Provide the (x, y) coordinate of the cell's center where the given text is located.  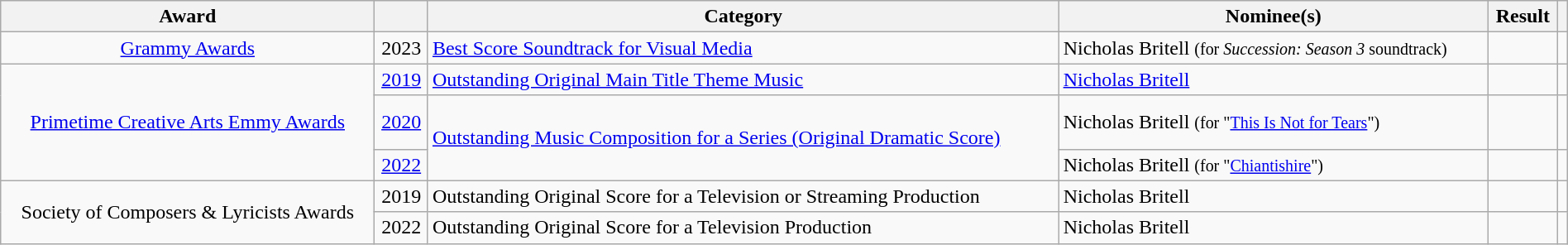
Outstanding Original Main Title Theme Music (743, 79)
Society of Composers & Lyricists Awards (188, 212)
Nicholas Britell (for "Chiantishire") (1274, 165)
Result (1523, 17)
Grammy Awards (188, 48)
Award (188, 17)
Outstanding Music Composition for a Series (Original Dramatic Score) (743, 137)
Outstanding Original Score for a Television Production (743, 228)
Nicholas Britell (for Succession: Season 3 soundtrack) (1274, 48)
Outstanding Original Score for a Television or Streaming Production (743, 196)
Best Score Soundtrack for Visual Media (743, 48)
Category (743, 17)
Nominee(s) (1274, 17)
Primetime Creative Arts Emmy Awards (188, 122)
2020 (402, 122)
Nicholas Britell (for "This Is Not for Tears") (1274, 122)
2023 (402, 48)
